Identify which cell holds the provided text, then report its [x, y] central coordinate. 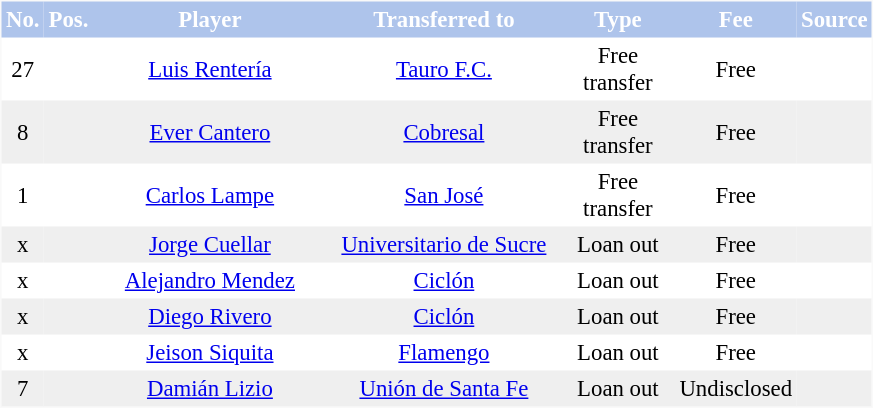
Player [210, 20]
8 [24, 132]
Source [835, 20]
Universitario de Sucre [444, 244]
27 [24, 70]
Damián Lizio [210, 388]
Transferred to [444, 20]
Fee [736, 20]
Diego Rivero [210, 316]
Unión de Santa Fe [444, 388]
Alejandro Mendez [210, 280]
7 [24, 388]
No. [24, 20]
Ever Cantero [210, 132]
Luis Rentería [210, 70]
Undisclosed [736, 388]
Flamengo [444, 352]
Jeison Siquita [210, 352]
Type [618, 20]
Tauro F.C. [444, 70]
San José [444, 196]
1 [24, 196]
Cobresal [444, 132]
Jorge Cuellar [210, 244]
Carlos Lampe [210, 196]
Pos. [68, 20]
